Return (x, y) of the center of cell containing provided text 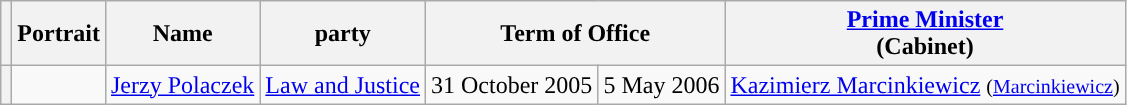
Law and Justice (343, 85)
Prime Minister(Cabinet) (925, 34)
Term of Office (576, 34)
party (343, 34)
Jerzy Polaczek (182, 85)
5 May 2006 (662, 85)
31 October 2005 (512, 85)
Portrait (59, 34)
Name (182, 34)
Kazimierz Marcinkiewicz (Marcinkiewicz) (925, 85)
